Pinpoint the cell where the given text exists, returning its (x, y) midpoint coordinate. 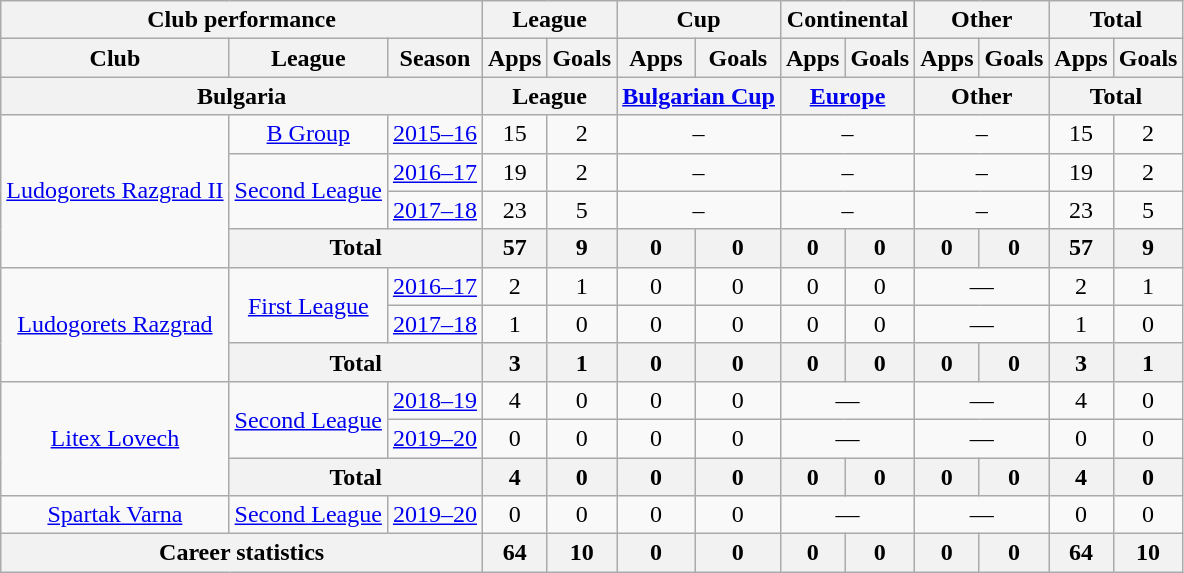
Season (434, 58)
Career statistics (242, 553)
Ludogorets Razgrad (115, 324)
Club (115, 58)
2015–16 (434, 134)
Europe (847, 96)
Bulgarian Cup (699, 96)
Ludogorets Razgrad II (115, 191)
B Group (308, 134)
Bulgaria (242, 96)
Litex Lovech (115, 438)
Cup (699, 20)
2018–19 (434, 400)
First League (308, 305)
Spartak Varna (115, 515)
Club performance (242, 20)
Continental (847, 20)
